Search for the cell housing the specified text and yield its (X, Y) center coordinate. 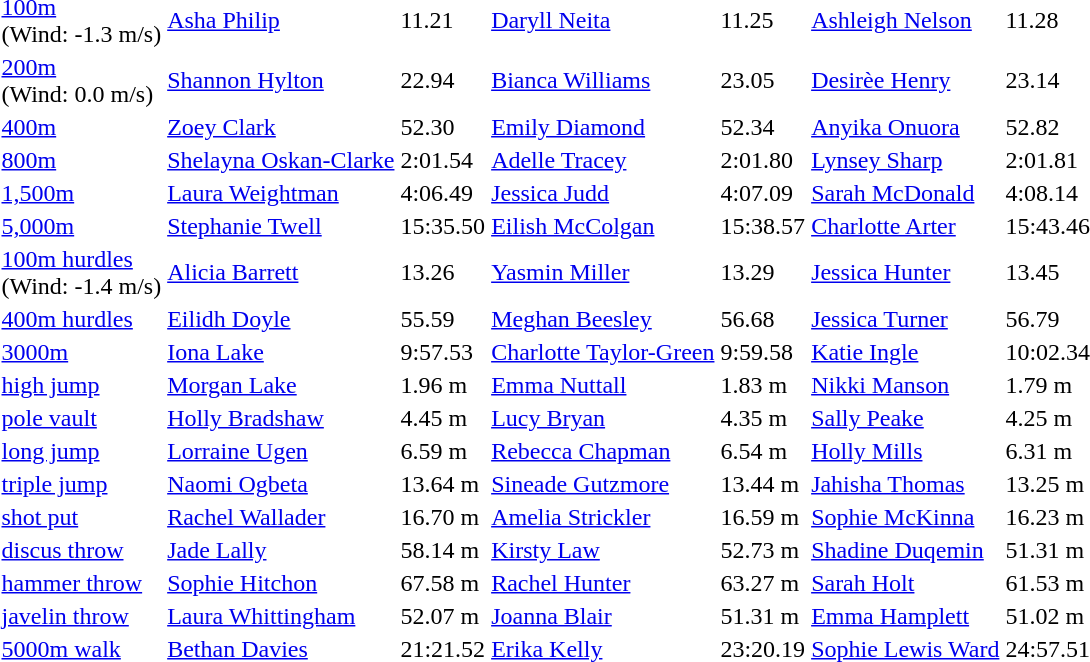
Meghan Beesley (603, 319)
Sophie McKinna (906, 517)
Eilidh Doyle (281, 319)
Shelayna Oskan-Clarke (281, 160)
hammer throw (82, 583)
Anyika Onuora (906, 127)
4:07.09 (763, 193)
Adelle Tracey (603, 160)
16.59 m (763, 517)
Morgan Lake (281, 385)
long jump (82, 451)
Nikki Manson (906, 385)
63.27 m (763, 583)
Bianca Williams (603, 80)
400m (82, 127)
Sarah Holt (906, 583)
52.34 (763, 127)
13.64 m (443, 484)
Katie Ingle (906, 352)
Jade Lally (281, 550)
400m hurdles (82, 319)
16.70 m (443, 517)
67.58 m (443, 583)
200m(Wind: 0.0 m/s) (82, 80)
3000m (82, 352)
2:01.54 (443, 160)
Joanna Blair (603, 616)
6.54 m (763, 451)
Emma Hamplett (906, 616)
shot put (82, 517)
Sarah McDonald (906, 193)
Laura Whittingham (281, 616)
discus throw (82, 550)
Kirsty Law (603, 550)
Lucy Bryan (603, 418)
6.59 m (443, 451)
1,500m (82, 193)
1.83 m (763, 385)
Charlotte Taylor-Green (603, 352)
Jessica Hunter (906, 272)
Rachel Hunter (603, 583)
4:06.49 (443, 193)
Shannon Hylton (281, 80)
Lynsey Sharp (906, 160)
52.73 m (763, 550)
15:38.57 (763, 226)
javelin throw (82, 616)
Jahisha Thomas (906, 484)
triple jump (82, 484)
13.26 (443, 272)
Desirèe Henry (906, 80)
Iona Lake (281, 352)
Holly Bradshaw (281, 418)
Sophie Hitchon (281, 583)
4.35 m (763, 418)
Amelia Strickler (603, 517)
Alicia Barrett (281, 272)
13.29 (763, 272)
55.59 (443, 319)
Sineade Gutzmore (603, 484)
Shadine Duqemin (906, 550)
9:57.53 (443, 352)
1.96 m (443, 385)
Laura Weightman (281, 193)
pole vault (82, 418)
high jump (82, 385)
Stephanie Twell (281, 226)
13.44 m (763, 484)
Emily Diamond (603, 127)
100m hurdles(Wind: -1.4 m/s) (82, 272)
52.30 (443, 127)
23.05 (763, 80)
51.31 m (763, 616)
Emma Nuttall (603, 385)
Holly Mills (906, 451)
56.68 (763, 319)
Yasmin Miller (603, 272)
Sally Peake (906, 418)
800m (82, 160)
Charlotte Arter (906, 226)
22.94 (443, 80)
Jessica Judd (603, 193)
Rachel Wallader (281, 517)
52.07 m (443, 616)
Eilish McColgan (603, 226)
Zoey Clark (281, 127)
58.14 m (443, 550)
Lorraine Ugen (281, 451)
15:35.50 (443, 226)
9:59.58 (763, 352)
Rebecca Chapman (603, 451)
5,000m (82, 226)
Jessica Turner (906, 319)
4.45 m (443, 418)
2:01.80 (763, 160)
Naomi Ogbeta (281, 484)
